Return the (x, y) coordinate for the center point of the cell that contains the specified text.  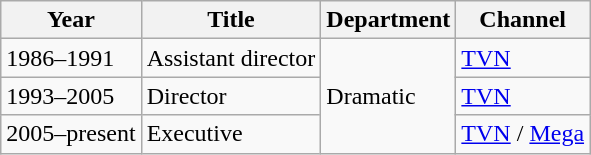
2005–present (71, 134)
Assistant director (231, 58)
Director (231, 96)
Channel (523, 20)
TVN / Mega (523, 134)
Year (71, 20)
1993–2005 (71, 96)
1986–1991 (71, 58)
Title (231, 20)
Dramatic (388, 96)
Department (388, 20)
Executive (231, 134)
